Pinpoint the cell where the given text exists, returning its (x, y) midpoint coordinate. 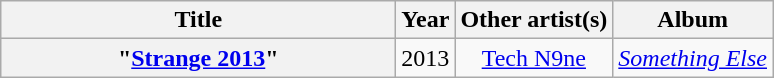
Tech N9ne (534, 58)
Title (198, 20)
2013 (426, 58)
"Strange 2013" (198, 58)
Something Else (693, 58)
Other artist(s) (534, 20)
Album (693, 20)
Year (426, 20)
